From the cell containing the given text, extract its center point as (x, y) coordinate. 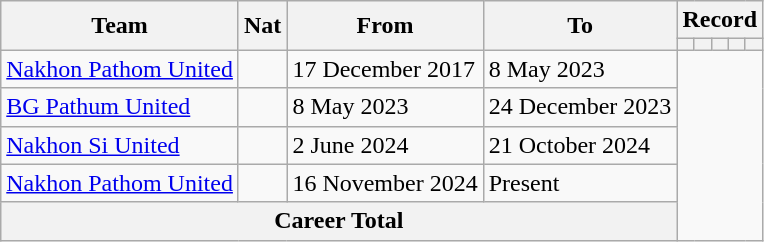
2 June 2024 (385, 145)
Team (120, 26)
21 October 2024 (580, 145)
From (385, 26)
Record (720, 20)
Career Total (339, 221)
16 November 2024 (385, 183)
Present (580, 183)
To (580, 26)
BG Pathum United (120, 107)
Nakhon Si United (120, 145)
17 December 2017 (385, 69)
Nat (262, 26)
24 December 2023 (580, 107)
